Locate the cell with the specified text and output its [X, Y] center coordinate. 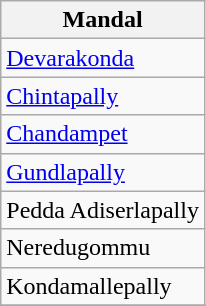
Devarakonda [103, 58]
Neredugommu [103, 248]
Chandampet [103, 134]
Mandal [103, 20]
Kondamallepally [103, 286]
Chintapally [103, 96]
Gundlapally [103, 172]
Pedda Adiserlapally [103, 210]
